Determine the (x, y) coordinate at the center of the cell enclosing the given text.  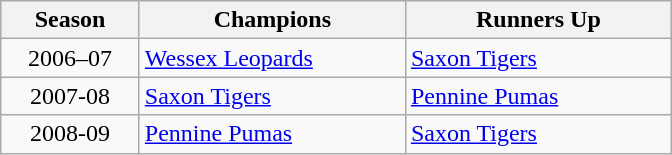
2007-08 (70, 96)
Wessex Leopards (272, 58)
2006–07 (70, 58)
Champions (272, 20)
Season (70, 20)
Runners Up (538, 20)
2008-09 (70, 134)
